Provide the [x, y] coordinate of the cell's center where the given text is located.  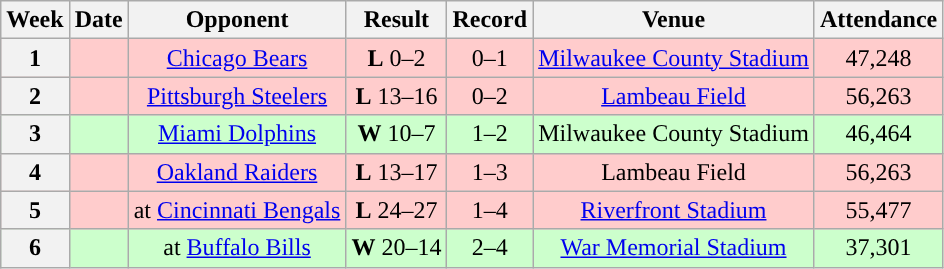
0–2 [490, 96]
2 [35, 96]
6 [35, 248]
L 24–27 [396, 210]
Attendance [878, 20]
47,248 [878, 58]
Miami Dolphins [237, 134]
Chicago Bears [237, 58]
1–3 [490, 172]
1 [35, 58]
L 13–16 [396, 96]
Riverfront Stadium [674, 210]
W 20–14 [396, 248]
4 [35, 172]
Week [35, 20]
at Cincinnati Bengals [237, 210]
1–4 [490, 210]
46,464 [878, 134]
37,301 [878, 248]
Record [490, 20]
Date [98, 20]
War Memorial Stadium [674, 248]
5 [35, 210]
L 13–17 [396, 172]
Oakland Raiders [237, 172]
W 10–7 [396, 134]
L 0–2 [396, 58]
Pittsburgh Steelers [237, 96]
55,477 [878, 210]
Opponent [237, 20]
3 [35, 134]
at Buffalo Bills [237, 248]
2–4 [490, 248]
1–2 [490, 134]
Venue [674, 20]
Result [396, 20]
0–1 [490, 58]
